Pinpoint the cell where the given text exists, returning its (x, y) midpoint coordinate. 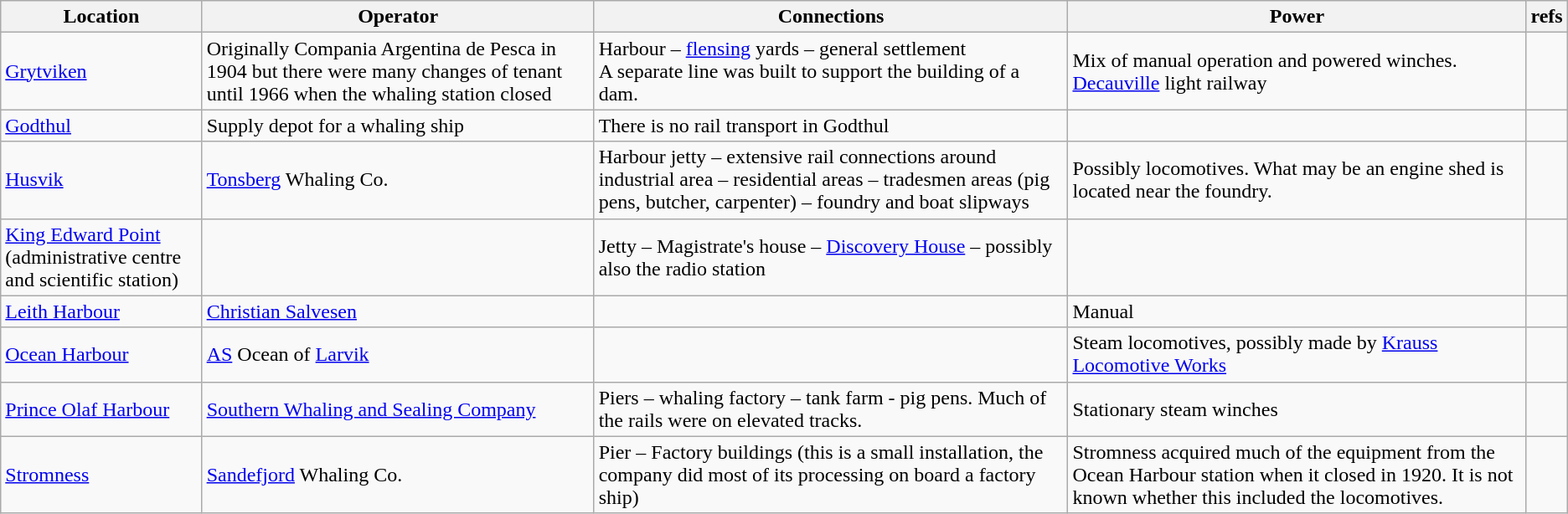
AS Ocean of Larvik (398, 355)
There is no rail transport in Godthul (831, 126)
Supply depot for a whaling ship (398, 126)
Stationary steam winches (1297, 409)
Location (101, 17)
refs (1546, 17)
Originally Compania Argentina de Pesca in 1904 but there were many changes of tenant until 1966 when the whaling station closed (398, 71)
Harbour – flensing yards – general settlementA separate line was built to support the building of a dam. (831, 71)
Tonsberg Whaling Co. (398, 180)
Grytviken (101, 71)
Godthul (101, 126)
Ocean Harbour (101, 355)
Operator (398, 17)
Steam locomotives, possibly made by Krauss Locomotive Works (1297, 355)
Prince Olaf Harbour (101, 409)
Manual (1297, 311)
Mix of manual operation and powered winches. Decauville light railway (1297, 71)
Leith Harbour (101, 311)
Possibly locomotives. What may be an engine shed is located near the foundry. (1297, 180)
Christian Salvesen (398, 311)
Connections (831, 17)
Southern Whaling and Sealing Company (398, 409)
Jetty – Magistrate's house – Discovery House – possibly also the radio station (831, 257)
King Edward Point(administrative centre and scientific station) (101, 257)
Pier – Factory buildings (this is a small installation, the company did most of its processing on board a factory ship) (831, 475)
Power (1297, 17)
Stromness (101, 475)
Husvik (101, 180)
Piers – whaling factory – tank farm - pig pens. Much of the rails were on elevated tracks. (831, 409)
Sandefjord Whaling Co. (398, 475)
